Locate the cell with the specified text and output its [X, Y] center coordinate. 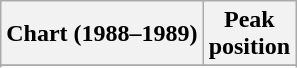
Peakposition [249, 34]
Chart (1988–1989) [102, 34]
